Provide the (X, Y) coordinate of the cell's center where the given text is located.  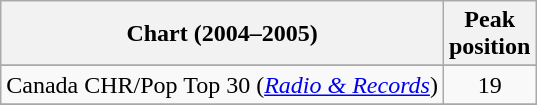
Canada CHR/Pop Top 30 (Radio & Records) (222, 85)
Peakposition (489, 34)
19 (489, 85)
Chart (2004–2005) (222, 34)
